Output the [X, Y] coordinate of the center of the cell containing the given text.  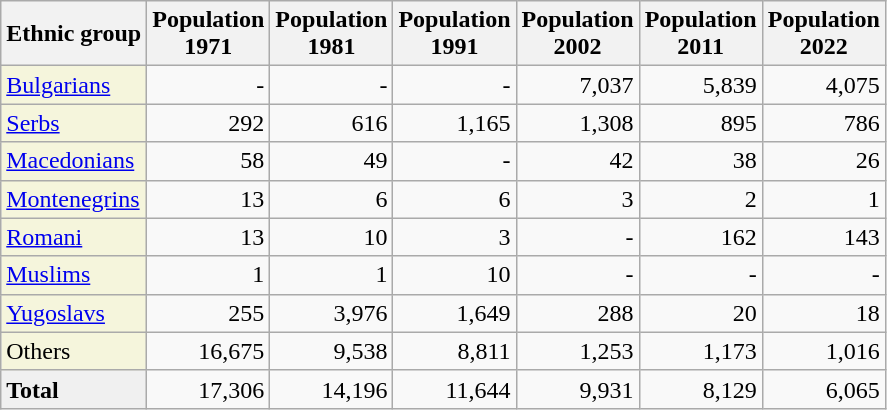
6,065 [824, 389]
288 [578, 313]
1,253 [578, 351]
255 [208, 313]
8,129 [700, 389]
8,811 [454, 351]
Romani [74, 237]
7,037 [578, 85]
42 [578, 161]
Bulgarians [74, 85]
58 [208, 161]
1,165 [454, 123]
Muslims [74, 275]
Macedonians [74, 161]
1,016 [824, 351]
616 [332, 123]
20 [700, 313]
Population1981 [332, 34]
11,644 [454, 389]
26 [824, 161]
49 [332, 161]
38 [700, 161]
1,649 [454, 313]
14,196 [332, 389]
Population1991 [454, 34]
162 [700, 237]
16,675 [208, 351]
Population2002 [578, 34]
Total [74, 389]
1,173 [700, 351]
143 [824, 237]
Others [74, 351]
Serbs [74, 123]
Montenegrins [74, 199]
4,075 [824, 85]
Population1971 [208, 34]
18 [824, 313]
786 [824, 123]
292 [208, 123]
Ethnic group [74, 34]
1,308 [578, 123]
2 [700, 199]
9,931 [578, 389]
3,976 [332, 313]
895 [700, 123]
Yugoslavs [74, 313]
Population2011 [700, 34]
Population2022 [824, 34]
5,839 [700, 85]
9,538 [332, 351]
17,306 [208, 389]
